Capture the cell that displays the provided text and extract its (x, y) central coordinate. 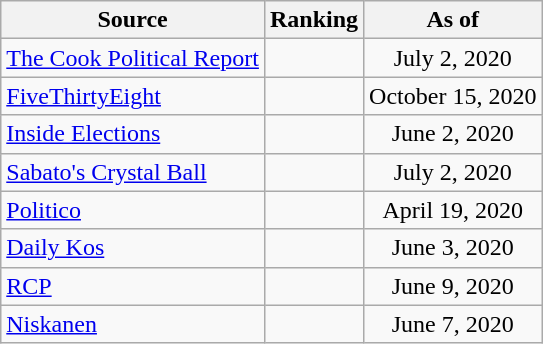
Daily Kos (133, 248)
FiveThirtyEight (133, 96)
October 15, 2020 (453, 96)
April 19, 2020 (453, 210)
Source (133, 20)
Niskanen (133, 324)
Politico (133, 210)
June 2, 2020 (453, 134)
The Cook Political Report (133, 58)
June 9, 2020 (453, 286)
RCP (133, 286)
June 3, 2020 (453, 248)
June 7, 2020 (453, 324)
Sabato's Crystal Ball (133, 172)
Ranking (314, 20)
As of (453, 20)
Inside Elections (133, 134)
